Pinpoint the cell where the given text exists, returning its [X, Y] midpoint coordinate. 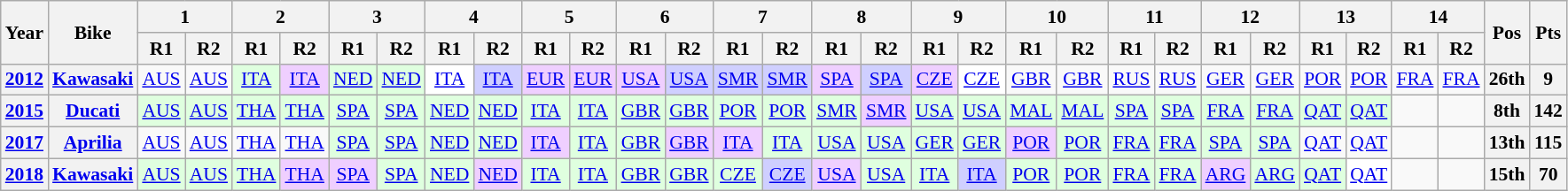
8 [862, 17]
142 [1548, 111]
2012 [25, 80]
2015 [25, 111]
5 [569, 17]
4 [473, 17]
Bike [92, 32]
6 [665, 17]
2018 [25, 174]
Pts [1548, 32]
Ducati [92, 111]
1 [184, 17]
14 [1438, 17]
Aprilia [92, 143]
8th [1507, 111]
3 [378, 17]
11 [1154, 17]
26th [1507, 80]
7 [762, 17]
70 [1548, 174]
13 [1346, 17]
13th [1507, 143]
115 [1548, 143]
Pos [1507, 32]
Year [25, 32]
12 [1250, 17]
15th [1507, 174]
2 [280, 17]
2017 [25, 143]
10 [1057, 17]
